Output the [X, Y] coordinate of the center of the cell containing the given text.  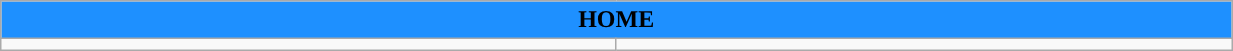
HOME [616, 20]
